From the cell containing the given text, extract its center point as (X, Y) coordinate. 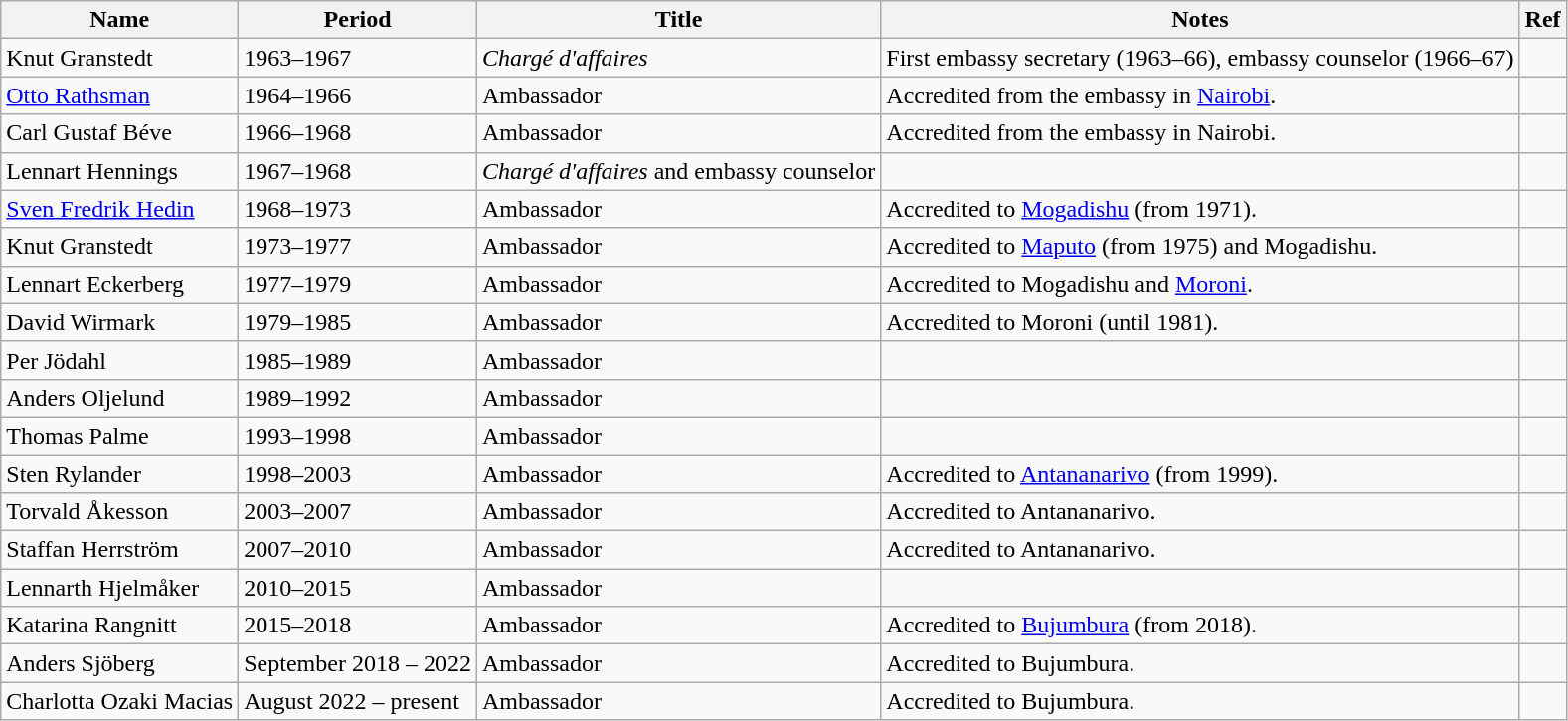
First embassy secretary (1963–66), embassy counselor (1966–67) (1200, 58)
Accredited to Bujumbura (from 2018). (1200, 626)
Thomas Palme (119, 436)
Accredited to Antananarivo (from 1999). (1200, 474)
1964–1966 (358, 95)
Per Jödahl (119, 360)
Lennarth Hjelmåker (119, 588)
1963–1967 (358, 58)
Accredited to Mogadishu and Moroni. (1200, 284)
Otto Rathsman (119, 95)
September 2018 – 2022 (358, 663)
Chargé d'affaires (678, 58)
1979–1985 (358, 322)
Sven Fredrik Hedin (119, 209)
2003–2007 (358, 512)
Lennart Eckerberg (119, 284)
Torvald Åkesson (119, 512)
Name (119, 20)
1985–1989 (358, 360)
1998–2003 (358, 474)
Notes (1200, 20)
Charlotta Ozaki Macias (119, 701)
1993–1998 (358, 436)
Chargé d'affaires and embassy counselor (678, 171)
Lennart Hennings (119, 171)
1973–1977 (358, 247)
Ref (1543, 20)
Title (678, 20)
2015–2018 (358, 626)
Period (358, 20)
Katarina Rangnitt (119, 626)
1989–1992 (358, 398)
Accredited to Mogadishu (from 1971). (1200, 209)
1968–1973 (358, 209)
1967–1968 (358, 171)
1977–1979 (358, 284)
1966–1968 (358, 133)
Accredited to Maputo (from 1975) and Mogadishu. (1200, 247)
Sten Rylander (119, 474)
2010–2015 (358, 588)
2007–2010 (358, 550)
August 2022 – present (358, 701)
Accredited to Moroni (until 1981). (1200, 322)
Anders Oljelund (119, 398)
David Wirmark (119, 322)
Staffan Herrström (119, 550)
Anders Sjöberg (119, 663)
Carl Gustaf Béve (119, 133)
